Locate the cell with the specified text and output its (x, y) center coordinate. 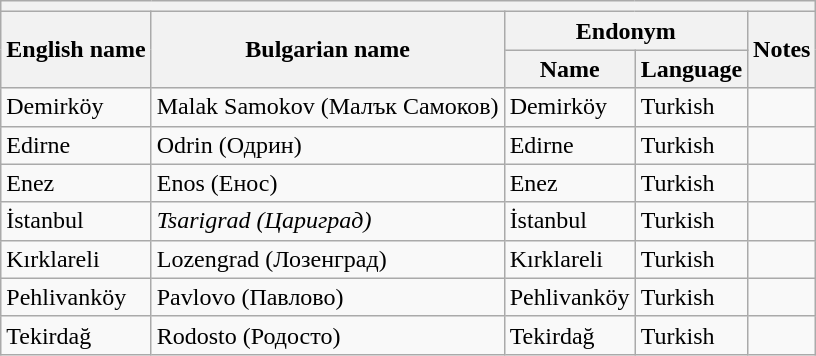
Tsarigrad (Цариград) (328, 221)
Language (691, 69)
Enos (Енос) (328, 183)
Lozengrad (Лозенград) (328, 259)
Endonym (626, 31)
Bulgarian name (328, 50)
Name (570, 69)
Rodosto (Родосто) (328, 335)
Odrin (Одрин) (328, 145)
Notes (782, 50)
Pavlovo (Павлово) (328, 297)
Malak Samokov (Малък Самоков) (328, 107)
English name (76, 50)
